Scan for the cell matching the given text and deliver its [X, Y] coordinate at center. 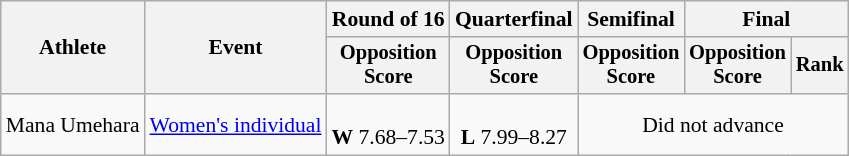
Rank [820, 66]
Mana Umehara [73, 124]
Athlete [73, 48]
Round of 16 [388, 19]
Did not advance [714, 124]
Semifinal [632, 19]
Quarterfinal [514, 19]
Final [766, 19]
L 7.99–8.27 [514, 124]
W 7.68–7.53 [388, 124]
Event [236, 48]
Women's individual [236, 124]
